Extract the (x, y) coordinate from the center of the cell holding the provided text.  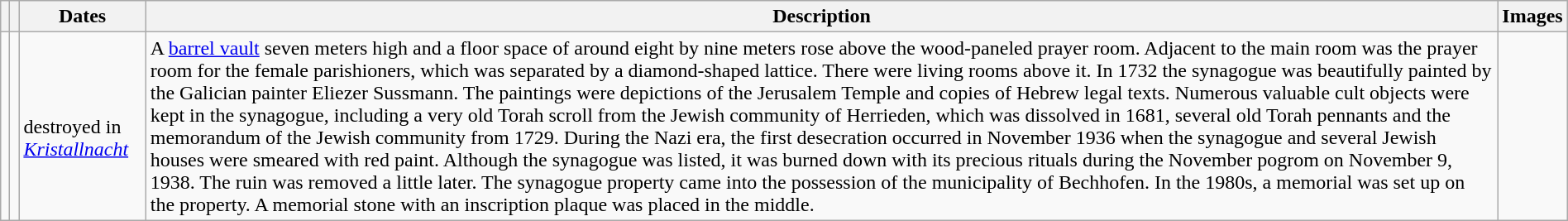
Images (1532, 17)
Description (822, 17)
destroyed in Kristallnacht (83, 126)
Dates (83, 17)
